Find where the given text appears and provide that cell's center as [x, y] coordinate. 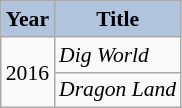
Dragon Land [118, 90]
Year [28, 19]
Title [118, 19]
Dig World [118, 55]
2016 [28, 72]
